Detect which cell encompasses the target text, then output its [X, Y] center coordinate. 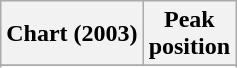
Chart (2003) [72, 34]
Peakposition [189, 34]
